Capture the cell that displays the provided text and extract its (x, y) central coordinate. 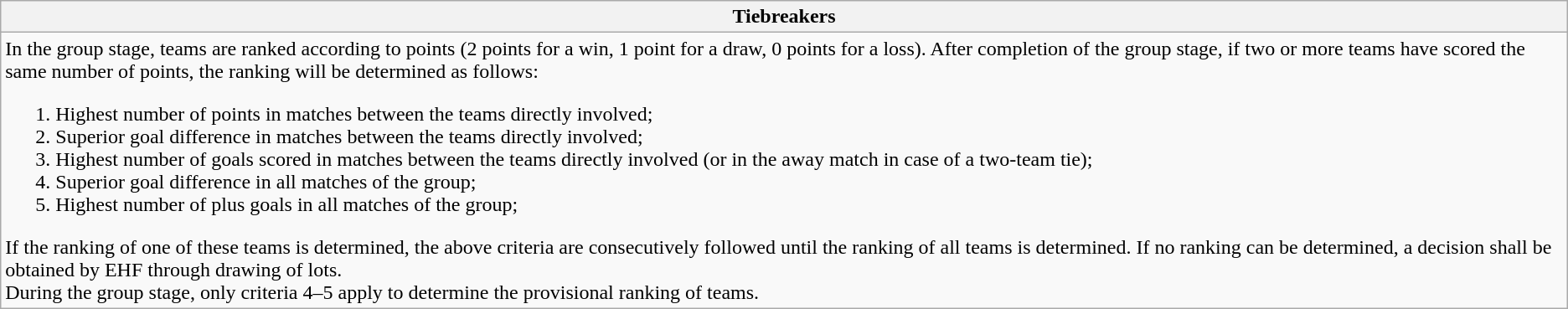
Tiebreakers (784, 17)
